Return (x, y) of the center of cell containing provided text 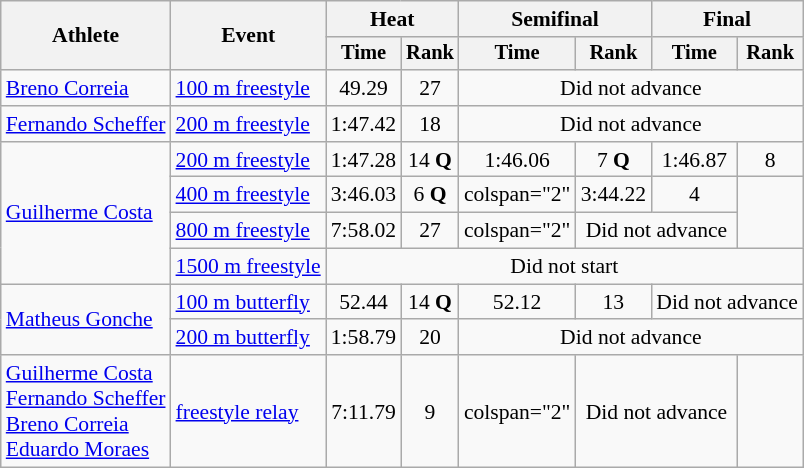
13 (613, 302)
Matheus Gonche (86, 320)
20 (430, 338)
100 m butterfly (248, 302)
49.29 (364, 88)
200 m butterfly (248, 338)
6 Q (430, 195)
Guilherme Costa (86, 213)
3:44.22 (613, 195)
3:46.03 (364, 195)
Final (727, 19)
Fernando Scheffer (86, 124)
Semifinal (555, 19)
52.12 (518, 302)
1:47.42 (364, 124)
Heat (392, 19)
1500 m freestyle (248, 267)
8 (770, 160)
Athlete (86, 36)
9 (430, 411)
100 m freestyle (248, 88)
Did not start (564, 267)
400 m freestyle (248, 195)
freestyle relay (248, 411)
Breno Correia (86, 88)
4 (694, 195)
18 (430, 124)
800 m freestyle (248, 231)
Guilherme CostaFernando SchefferBreno CorreiaEduardo Moraes (86, 411)
Event (248, 36)
7:11.79 (364, 411)
7 Q (613, 160)
7:58.02 (364, 231)
52.44 (364, 302)
1:58.79 (364, 338)
1:46.87 (694, 160)
1:47.28 (364, 160)
1:46.06 (518, 160)
